Scan for the cell matching the given text and deliver its (x, y) coordinate at center. 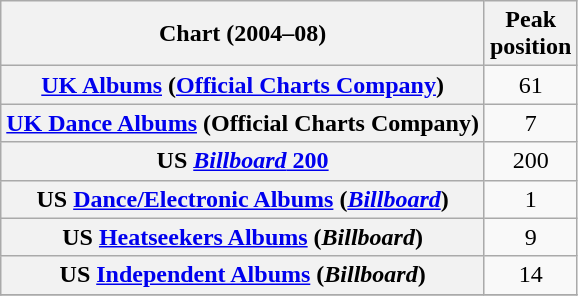
61 (530, 85)
Chart (2004–08) (243, 34)
US Independent Albums (Billboard) (243, 275)
UK Dance Albums (Official Charts Company) (243, 123)
7 (530, 123)
US Heatseekers Albums (Billboard) (243, 237)
200 (530, 161)
US Billboard 200 (243, 161)
9 (530, 237)
1 (530, 199)
14 (530, 275)
US Dance/Electronic Albums (Billboard) (243, 199)
UK Albums (Official Charts Company) (243, 85)
Peakposition (530, 34)
